Provide the (x, y) coordinate of the cell's center where the given text is located.  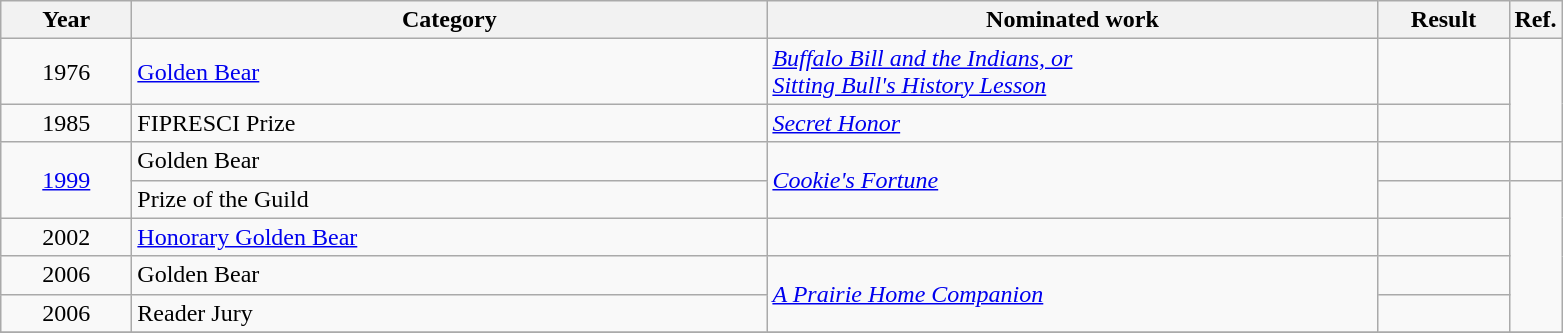
1976 (66, 72)
Category (450, 20)
Nominated work (1072, 20)
Result (1444, 20)
1985 (66, 123)
Ref. (1536, 20)
Honorary Golden Bear (450, 237)
Prize of the Guild (450, 199)
Cookie's Fortune (1072, 180)
Secret Honor (1072, 123)
2002 (66, 237)
A Prairie Home Companion (1072, 294)
Year (66, 20)
1999 (66, 180)
Reader Jury (450, 313)
Buffalo Bill and the Indians, or Sitting Bull's History Lesson (1072, 72)
FIPRESCI Prize (450, 123)
